Pinpoint the cell where the given text exists, returning its (x, y) midpoint coordinate. 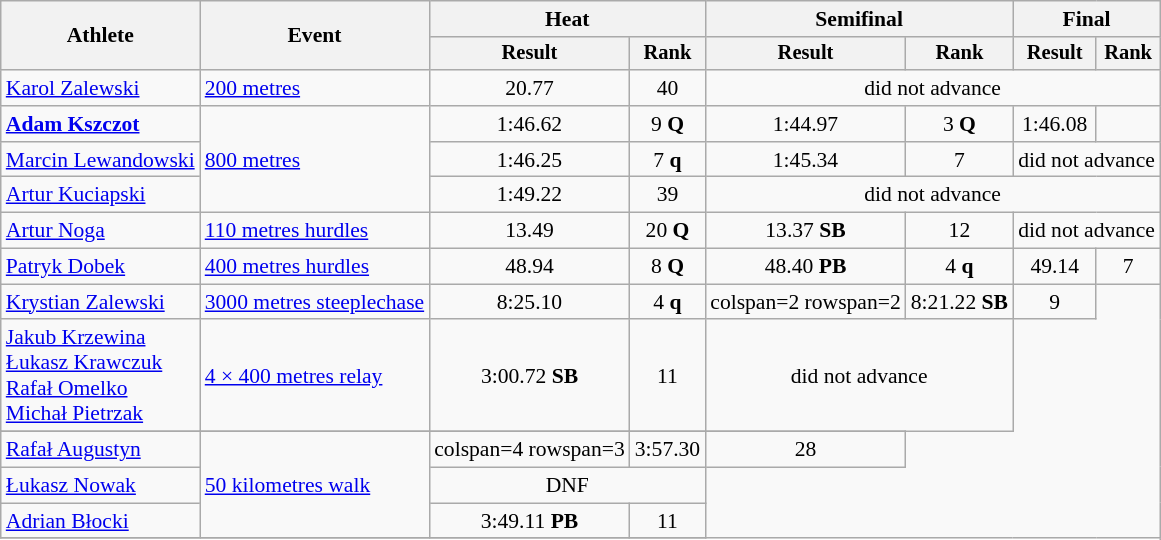
50 kilometres walk (315, 486)
Athlete (100, 36)
Łukasz Nowak (100, 486)
1:45.34 (806, 160)
DNF (567, 486)
Event (315, 36)
40 (668, 88)
39 (668, 195)
Final (1086, 19)
8:25.10 (530, 302)
Rafał Augustyn (100, 450)
colspan=2 rowspan=2 (806, 302)
9 Q (668, 124)
1:46.62 (530, 124)
13.37 SB (806, 231)
Semifinal (859, 19)
200 metres (315, 88)
Patryk Dobek (100, 267)
3:00.72 SB (530, 376)
9 (1054, 302)
Karol Zalewski (100, 88)
13.49 (530, 231)
400 metres hurdles (315, 267)
49.14 (1054, 267)
1:46.08 (1054, 124)
48.40 PB (806, 267)
48.94 (530, 267)
Artur Kuciapski (100, 195)
Heat (567, 19)
12 (960, 231)
Artur Noga (100, 231)
1:49.22 (530, 195)
3000 metres steeplechase (315, 302)
110 metres hurdles (315, 231)
Jakub KrzewinaŁukasz KrawczukRafał OmelkoMichał Pietrzak (100, 376)
colspan=4 rowspan=3 (530, 450)
3 Q (960, 124)
1:44.97 (806, 124)
8 Q (668, 267)
1:46.25 (530, 160)
Krystian Zalewski (100, 302)
20 Q (668, 231)
3:49.11 PB (530, 521)
7 q (668, 160)
Marcin Lewandowski (100, 160)
Adrian Błocki (100, 521)
8:21.22 SB (960, 302)
20.77 (530, 88)
3:57.30 (668, 450)
28 (806, 450)
800 metres (315, 160)
Adam Kszczot (100, 124)
4 × 400 metres relay (315, 376)
